Provide the [x, y] coordinate of the cell's center where the given text is located.  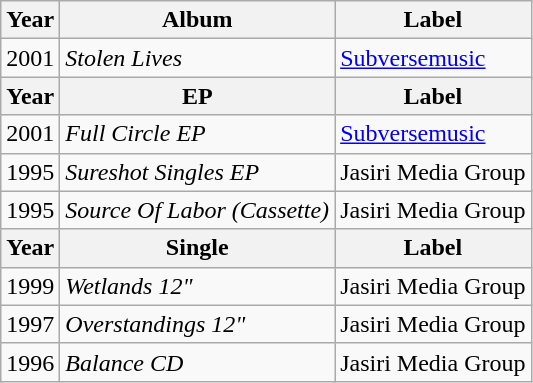
Full Circle EP [198, 134]
Single [198, 248]
Overstandings 12" [198, 324]
Album [198, 20]
1999 [30, 286]
EP [198, 96]
Source Of Labor (Cassette) [198, 210]
Wetlands 12" [198, 286]
1996 [30, 362]
1997 [30, 324]
Stolen Lives [198, 58]
Balance CD [198, 362]
Sureshot Singles EP [198, 172]
